Detect which cell encompasses the target text, then output its [x, y] center coordinate. 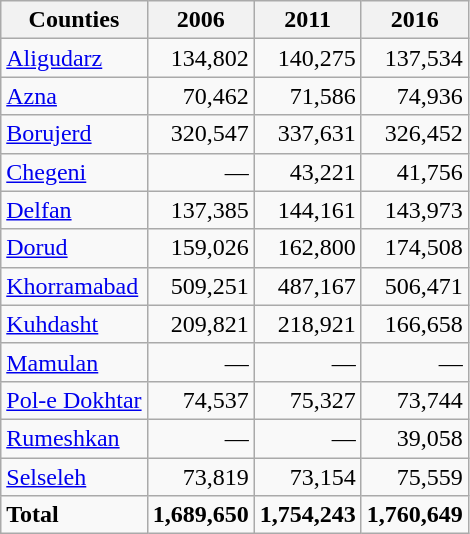
43,221 [308, 172]
Kuhdasht [74, 324]
509,251 [200, 286]
Delfan [74, 210]
73,744 [414, 400]
159,026 [200, 248]
218,921 [308, 324]
1,689,650 [200, 515]
174,508 [414, 248]
Total [74, 515]
75,327 [308, 400]
75,559 [414, 477]
337,631 [308, 134]
Rumeshkan [74, 438]
1,760,649 [414, 515]
Chegeni [74, 172]
Dorud [74, 248]
Aligudarz [74, 58]
326,452 [414, 134]
2016 [414, 20]
2011 [308, 20]
Mamulan [74, 362]
Azna [74, 96]
73,154 [308, 477]
Pol-e Dokhtar [74, 400]
143,973 [414, 210]
166,658 [414, 324]
71,586 [308, 96]
137,385 [200, 210]
137,534 [414, 58]
2006 [200, 20]
74,537 [200, 400]
41,756 [414, 172]
70,462 [200, 96]
140,275 [308, 58]
134,802 [200, 58]
39,058 [414, 438]
Borujerd [74, 134]
144,161 [308, 210]
74,936 [414, 96]
162,800 [308, 248]
209,821 [200, 324]
487,167 [308, 286]
73,819 [200, 477]
Khorramabad [74, 286]
320,547 [200, 134]
1,754,243 [308, 515]
506,471 [414, 286]
Selseleh [74, 477]
Counties [74, 20]
